Scan for the cell matching the given text and deliver its [x, y] coordinate at center. 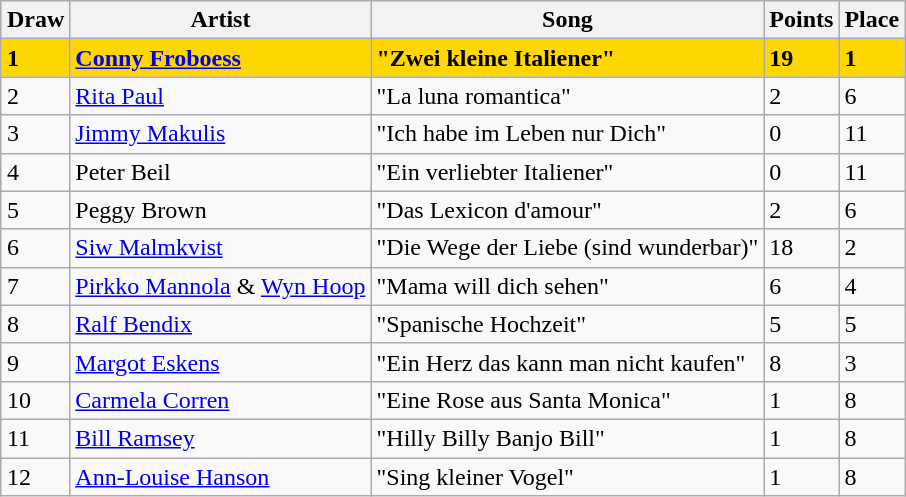
"Hilly Billy Banjo Bill" [568, 438]
"Die Wege der Liebe (sind wunderbar)" [568, 248]
Carmela Corren [220, 400]
"Eine Rose aus Santa Monica" [568, 400]
Song [568, 20]
"Ein Herz das kann man nicht kaufen" [568, 362]
Peggy Brown [220, 210]
"Ein verliebter Italiener" [568, 172]
"La luna romantica" [568, 96]
"Das Lexicon d'amour" [568, 210]
Place [872, 20]
Jimmy Makulis [220, 134]
12 [35, 477]
"Ich habe im Leben nur Dich" [568, 134]
18 [802, 248]
10 [35, 400]
Rita Paul [220, 96]
7 [35, 286]
9 [35, 362]
"Mama will dich sehen" [568, 286]
"Spanische Hochzeit" [568, 324]
Draw [35, 20]
19 [802, 58]
Conny Froboess [220, 58]
Bill Ramsey [220, 438]
Ann-Louise Hanson [220, 477]
Points [802, 20]
Peter Beil [220, 172]
Margot Eskens [220, 362]
"Zwei kleine Italiener" [568, 58]
Artist [220, 20]
"Sing kleiner Vogel" [568, 477]
Ralf Bendix [220, 324]
Pirkko Mannola & Wyn Hoop [220, 286]
Siw Malmkvist [220, 248]
